Identify which cell holds the provided text, then report its [x, y] central coordinate. 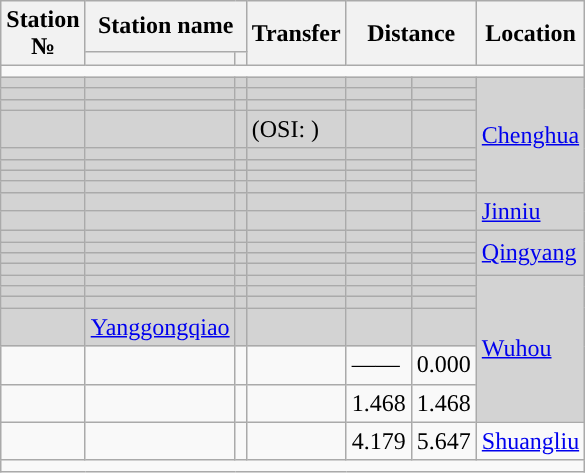
Shuangliu [530, 441]
Station name [166, 26]
0.000 [444, 365]
5.647 [444, 441]
Transfer [296, 34]
—— [378, 365]
Jinniu [530, 211]
Location [530, 34]
Distance [411, 34]
Wuhou [530, 348]
Qingyang [530, 252]
Station№ [43, 34]
(OSI: ) [296, 129]
Yanggongqiao [160, 327]
4.179 [378, 441]
Chenghua [530, 135]
